Pinpoint the cell where the given text exists, returning its (x, y) midpoint coordinate. 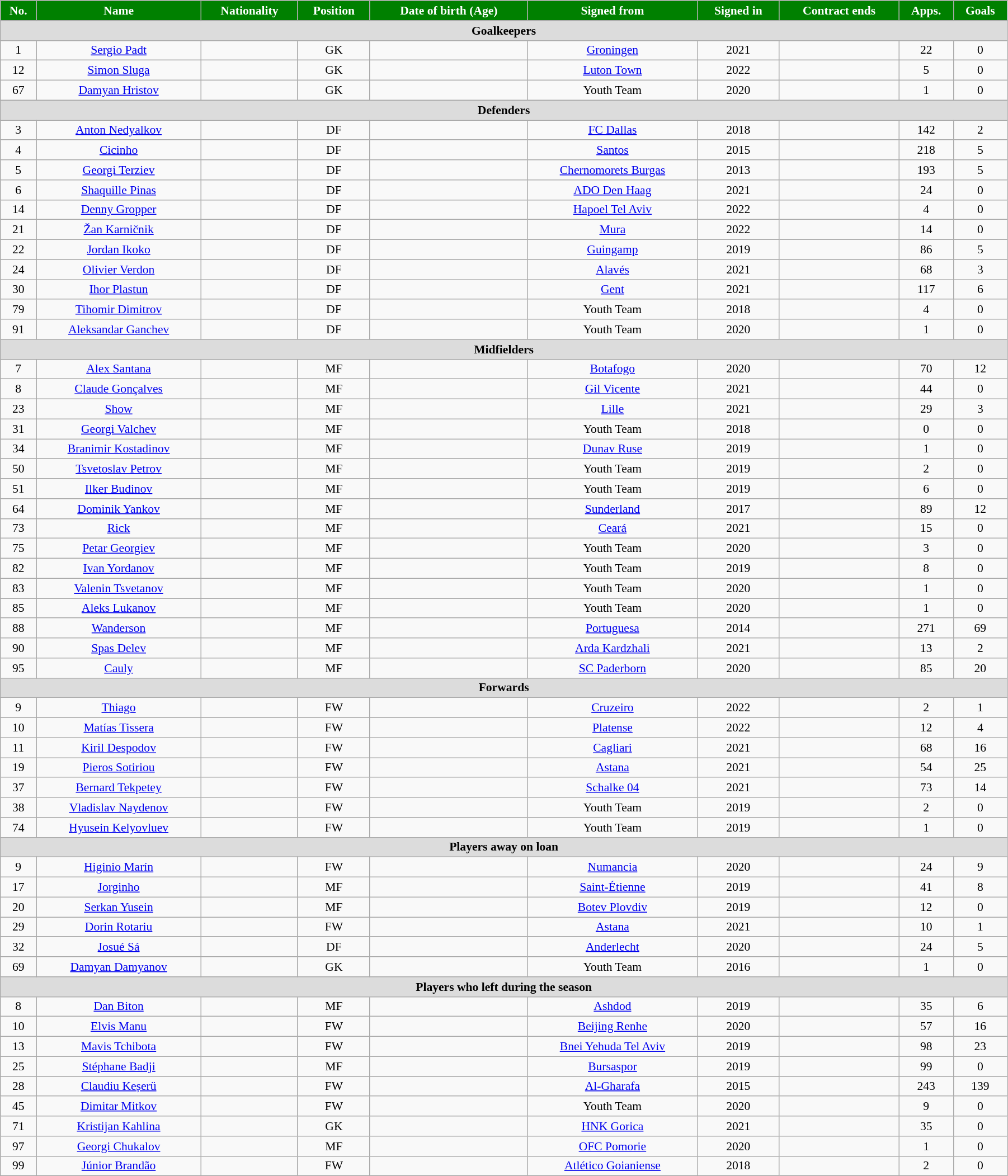
Dunav Ruse (612, 449)
Numancia (612, 867)
64 (18, 509)
Georgi Valchev (119, 429)
Aleks Lukanov (119, 608)
90 (18, 648)
HNK Gorica (612, 1126)
Gent (612, 290)
Botev Plovdiv (612, 907)
Luton Town (612, 70)
Jordan Ikoko (119, 250)
2016 (738, 967)
Ceará (612, 528)
Goals (980, 11)
34 (18, 449)
Branimir Kostadinov (119, 449)
Denny Gropper (119, 210)
Georgi Terziev (119, 170)
Jorginho (119, 887)
Serkan Yusein (119, 907)
7 (18, 369)
Damyan Hristov (119, 91)
21 (18, 230)
50 (18, 469)
SC Paderborn (612, 668)
Ilker Budinov (119, 489)
Beijing Renhe (612, 1027)
Signed from (612, 11)
45 (18, 1107)
Players away on loan (504, 847)
Žan Karničnik (119, 230)
Sergio Padt (119, 50)
Georgi Chukalov (119, 1146)
Claudiu Keșerü (119, 1087)
Anton Nedyalkov (119, 130)
117 (926, 290)
Santos (612, 150)
Arda Kardzhali (612, 648)
Show (119, 409)
Shaquille Pinas (119, 190)
88 (18, 629)
Dominik Yankov (119, 509)
Portuguesa (612, 629)
Signed in (738, 11)
Bnei Yehuda Tel Aviv (612, 1047)
Thiago (119, 708)
Hyusein Kelyovluev (119, 828)
83 (18, 588)
218 (926, 150)
Bernard Tekpetey (119, 788)
32 (18, 947)
Stéphane Badji (119, 1066)
Tihomir Dimitrov (119, 310)
17 (18, 887)
Mavis Tchibota (119, 1047)
Aleksandar Ganchev (119, 329)
Bursaspor (612, 1066)
82 (18, 569)
Tsvetoslav Petrov (119, 469)
95 (18, 668)
243 (926, 1087)
Vladislav Naydenov (119, 807)
Rick (119, 528)
31 (18, 429)
71 (18, 1126)
Players who left during the season (504, 987)
Al-Gharafa (612, 1087)
Sunderland (612, 509)
Cagliari (612, 748)
Dimitar Mitkov (119, 1107)
271 (926, 629)
Forwards (504, 688)
2013 (738, 170)
97 (18, 1146)
No. (18, 11)
79 (18, 310)
Ashdod (612, 1007)
Elvis Manu (119, 1027)
Simon Sluga (119, 70)
Ihor Plastun (119, 290)
Spas Delev (119, 648)
139 (980, 1087)
Dorin Rotariu (119, 927)
11 (18, 748)
142 (926, 130)
OFC Pomorie (612, 1146)
91 (18, 329)
2017 (738, 509)
Pieros Sotiriou (119, 768)
19 (18, 768)
Cicinho (119, 150)
37 (18, 788)
Chernomorets Burgas (612, 170)
86 (926, 250)
28 (18, 1087)
2014 (738, 629)
Schalke 04 (612, 788)
Botafogo (612, 369)
Dan Biton (119, 1007)
Apps. (926, 11)
Mura (612, 230)
Alex Santana (119, 369)
Valenin Tsvetanov (119, 588)
Hapoel Tel Aviv (612, 210)
74 (18, 828)
Matías Tissera (119, 728)
Josué Sá (119, 947)
70 (926, 369)
Goalkeepers (504, 31)
30 (18, 290)
89 (926, 509)
Higinio Marín (119, 867)
98 (926, 1047)
Midfielders (504, 350)
ADO Den Haag (612, 190)
Damyan Damyanov (119, 967)
Saint-Étienne (612, 887)
193 (926, 170)
54 (926, 768)
FC Dallas (612, 130)
Lille (612, 409)
Date of birth (Age) (449, 11)
Ivan Yordanov (119, 569)
Gil Vicente (612, 389)
Júnior Brandão (119, 1166)
Guingamp (612, 250)
Alavés (612, 270)
Olivier Verdon (119, 270)
51 (18, 489)
Anderlecht (612, 947)
Groningen (612, 50)
Nationality (249, 11)
Wanderson (119, 629)
Petar Georgiev (119, 549)
Cauly (119, 668)
Contract ends (839, 11)
15 (926, 528)
Defenders (504, 110)
38 (18, 807)
75 (18, 549)
Position (333, 11)
44 (926, 389)
Kristijan Kahlina (119, 1126)
57 (926, 1027)
Atlético Goianiense (612, 1166)
Name (119, 11)
Platense (612, 728)
67 (18, 91)
Kiril Despodov (119, 748)
Cruzeiro (612, 708)
Claude Gonçalves (119, 389)
41 (926, 887)
